For the text-containing cell, return its midpoint in [x, y] coordinate format. 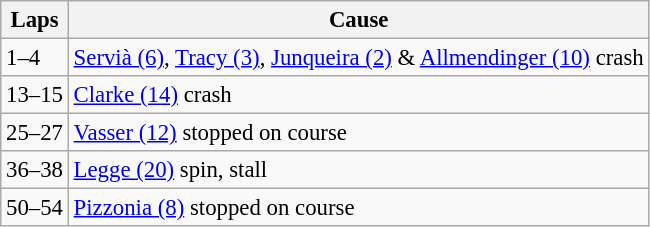
Vasser (12) stopped on course [358, 133]
25–27 [35, 133]
Clarke (14) crash [358, 95]
Pizzonia (8) stopped on course [358, 208]
36–38 [35, 170]
Cause [358, 20]
13–15 [35, 95]
1–4 [35, 58]
50–54 [35, 208]
Servià (6), Tracy (3), Junqueira (2) & Allmendinger (10) crash [358, 58]
Legge (20) spin, stall [358, 170]
Laps [35, 20]
